Output the [x, y] coordinate of the center of the cell containing the given text.  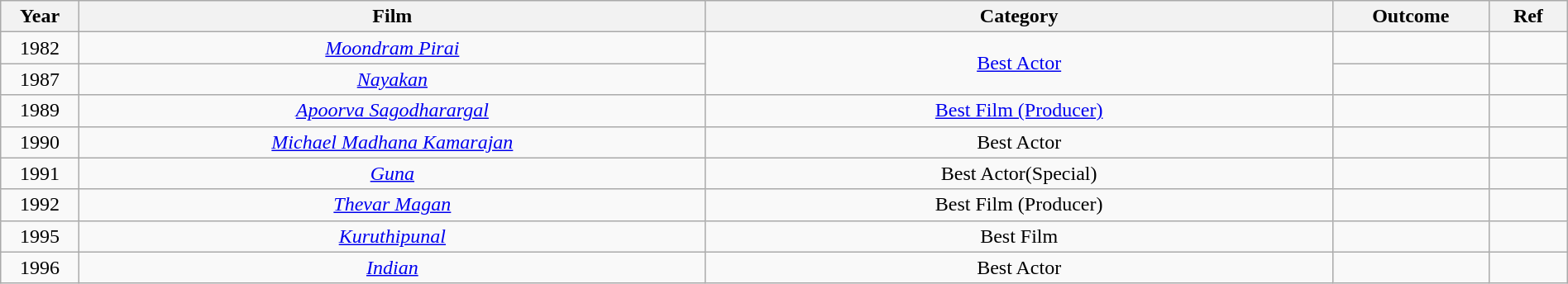
Ref [1528, 17]
Outcome [1411, 17]
Indian [392, 267]
1987 [40, 79]
Moondram Pirai [392, 48]
Guna [392, 173]
Best Actor(Special) [1019, 173]
1989 [40, 111]
Michael Madhana Kamarajan [392, 142]
Best Film [1019, 236]
1991 [40, 173]
Category [1019, 17]
1982 [40, 48]
Film [392, 17]
Nayakan [392, 79]
1992 [40, 205]
1996 [40, 267]
1990 [40, 142]
Kuruthipunal [392, 236]
1995 [40, 236]
Year [40, 17]
Thevar Magan [392, 205]
Apoorva Sagodharargal [392, 111]
